Identify which cell holds the provided text, then report its (X, Y) central coordinate. 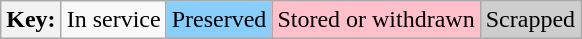
In service (114, 20)
Key: (31, 20)
Scrapped (530, 20)
Stored or withdrawn (376, 20)
Preserved (219, 20)
